Pinpoint the cell where the given text exists, returning its (x, y) midpoint coordinate. 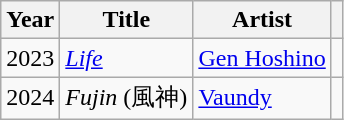
Artist (262, 20)
Title (126, 20)
2023 (30, 58)
Fujin (風神) (126, 98)
Gen Hoshino (262, 58)
Vaundy (262, 98)
Year (30, 20)
2024 (30, 98)
Life (126, 58)
